Search for the cell housing the specified text and yield its [x, y] center coordinate. 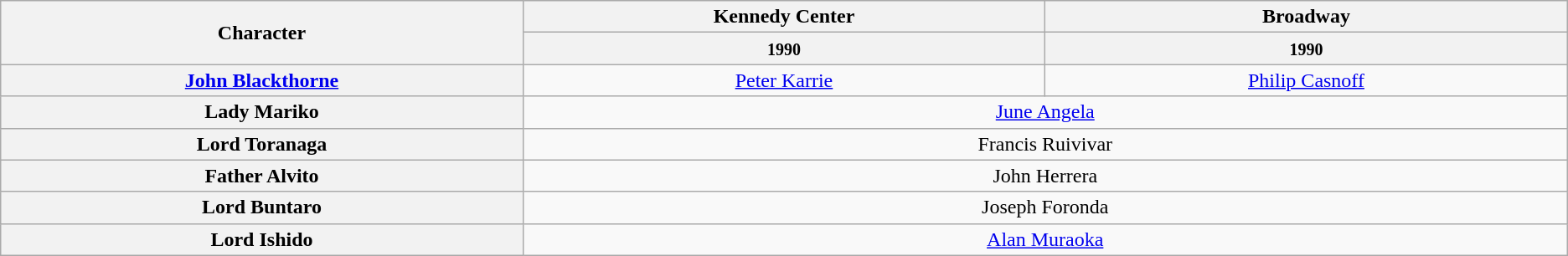
June Angela [1045, 112]
Lord Buntaro [261, 207]
Broadway [1307, 17]
Lord Toranaga [261, 144]
Philip Casnoff [1307, 80]
Father Alvito [261, 176]
Lady Mariko [261, 112]
John Herrera [1045, 176]
John Blackthorne [261, 80]
Peter Karrie [784, 80]
Lord Ishido [261, 239]
Character [261, 33]
Kennedy Center [784, 17]
Alan Muraoka [1045, 239]
Francis Ruivivar [1045, 144]
Joseph Foronda [1045, 207]
